Provide the (X, Y) coordinate of the cell's center where the given text is located.  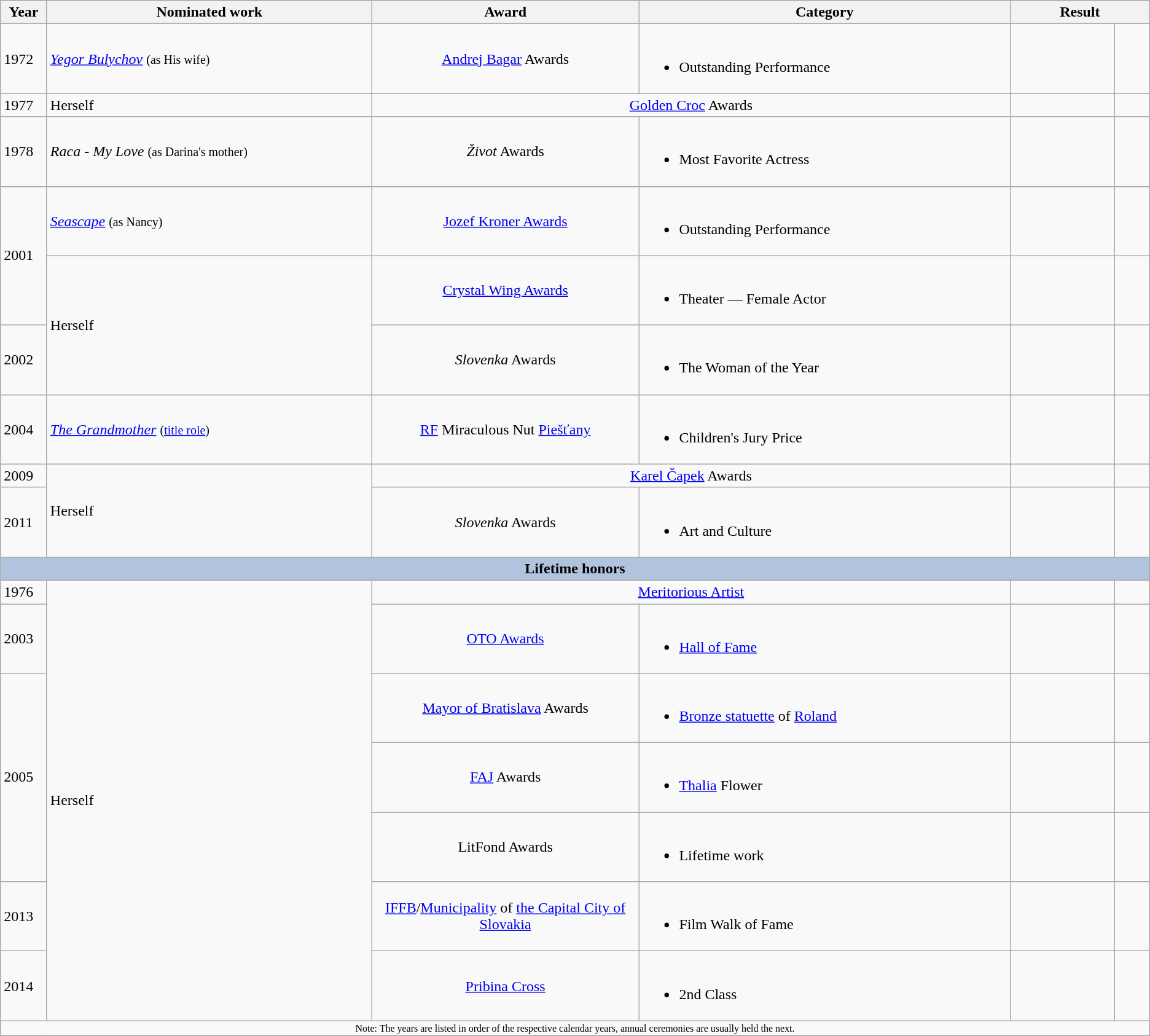
Seascape (as Nancy) (209, 221)
2005 (24, 778)
Andrej Bagar Awards (505, 59)
2003 (24, 638)
2009 (24, 476)
The Woman of the Year (824, 360)
RF Miraculous Nut Piešťany (505, 429)
Meritorious Artist (690, 592)
2002 (24, 360)
Theater — Female Actor (824, 290)
Category (824, 12)
Note: The years are listed in order of the respective calendar years, annual ceremonies are usually held the next. (575, 1028)
Mayor of Bratislava Awards (505, 708)
FAJ Awards (505, 778)
Lifetime work (824, 847)
2nd Class (824, 986)
1978 (24, 151)
1976 (24, 592)
IFFB/Municipality of the Capital City of Slovakia (505, 917)
OTO Awards (505, 638)
Nominated work (209, 12)
1972 (24, 59)
LitFond Awards (505, 847)
2001 (24, 256)
Golden Croc Awards (690, 105)
2004 (24, 429)
Jozef Kroner Awards (505, 221)
Most Favorite Actress (824, 151)
Hall of Fame (824, 638)
2014 (24, 986)
Raca - My Love (as Darina's mother) (209, 151)
Art and Culture (824, 522)
The Grandmother (title role) (209, 429)
Thalia Flower (824, 778)
2013 (24, 917)
Lifetime honors (575, 568)
1977 (24, 105)
Yegor Bulychov (as His wife) (209, 59)
Pribina Cross (505, 986)
Život Awards (505, 151)
Karel Čapek Awards (690, 476)
Children's Jury Price (824, 429)
Year (24, 12)
2011 (24, 522)
Bronze statuette of Roland (824, 708)
Result (1080, 12)
Film Walk of Fame (824, 917)
Award (505, 12)
Crystal Wing Awards (505, 290)
